Output the [X, Y] coordinate of the center of the cell containing the given text.  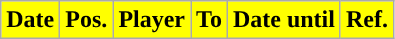
Pos. [86, 20]
Date until [284, 20]
Ref. [366, 20]
Date [30, 20]
Player [152, 20]
To [210, 20]
